Pinpoint the cell where the given text exists, returning its (x, y) midpoint coordinate. 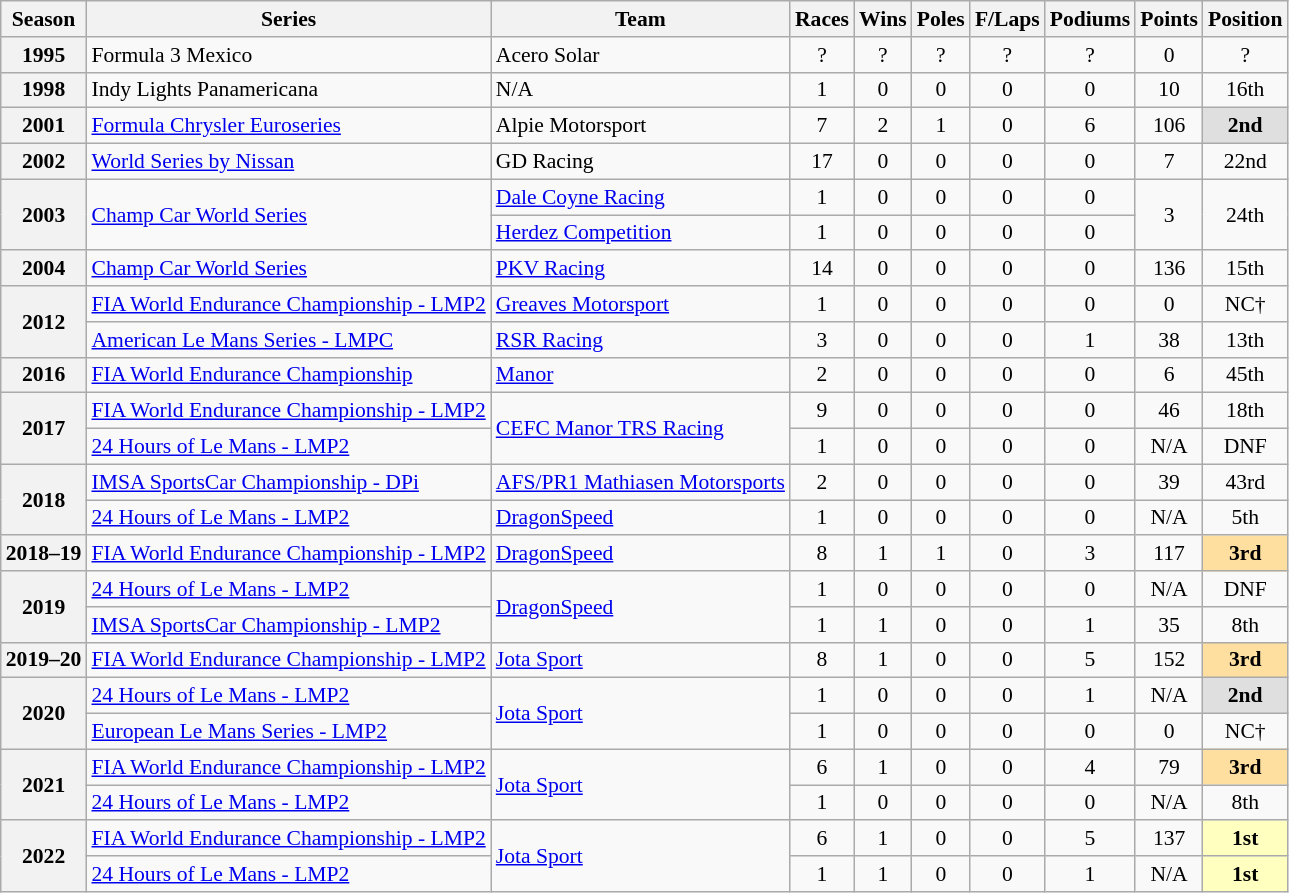
2002 (44, 162)
Wins (883, 19)
13th (1245, 340)
18th (1245, 411)
2004 (44, 269)
2020 (44, 714)
AFS/PR1 Mathiasen Motorsports (640, 482)
2018–19 (44, 554)
RSR Racing (640, 340)
IMSA SportsCar Championship - DPi (288, 482)
16th (1245, 90)
World Series by Nissan (288, 162)
46 (1169, 411)
Greaves Motorsport (640, 304)
GD Racing (640, 162)
2017 (44, 428)
2021 (44, 784)
79 (1169, 767)
Indy Lights Panamericana (288, 90)
5th (1245, 518)
43rd (1245, 482)
2022 (44, 856)
Season (44, 19)
35 (1169, 625)
15th (1245, 269)
2019–20 (44, 660)
2001 (44, 126)
10 (1169, 90)
2018 (44, 500)
2019 (44, 606)
24th (1245, 214)
Poles (941, 19)
117 (1169, 554)
45th (1245, 375)
Points (1169, 19)
2016 (44, 375)
1995 (44, 55)
F/Laps (1008, 19)
Acero Solar (640, 55)
Manor (640, 375)
152 (1169, 660)
2012 (44, 322)
PKV Racing (640, 269)
4 (1090, 767)
Podiums (1090, 19)
Alpie Motorsport (640, 126)
Formula Chrysler Euroseries (288, 126)
39 (1169, 482)
Position (1245, 19)
2003 (44, 214)
Series (288, 19)
106 (1169, 126)
14 (822, 269)
Team (640, 19)
American Le Mans Series - LMPC (288, 340)
Herdez Competition (640, 233)
IMSA SportsCar Championship - LMP2 (288, 625)
Formula 3 Mexico (288, 55)
1998 (44, 90)
17 (822, 162)
CEFC Manor TRS Racing (640, 428)
22nd (1245, 162)
9 (822, 411)
137 (1169, 839)
136 (1169, 269)
Dale Coyne Racing (640, 197)
FIA World Endurance Championship (288, 375)
Races (822, 19)
European Le Mans Series - LMP2 (288, 732)
38 (1169, 340)
